Return the [X, Y] coordinate for the center point of the cell that contains the specified text.  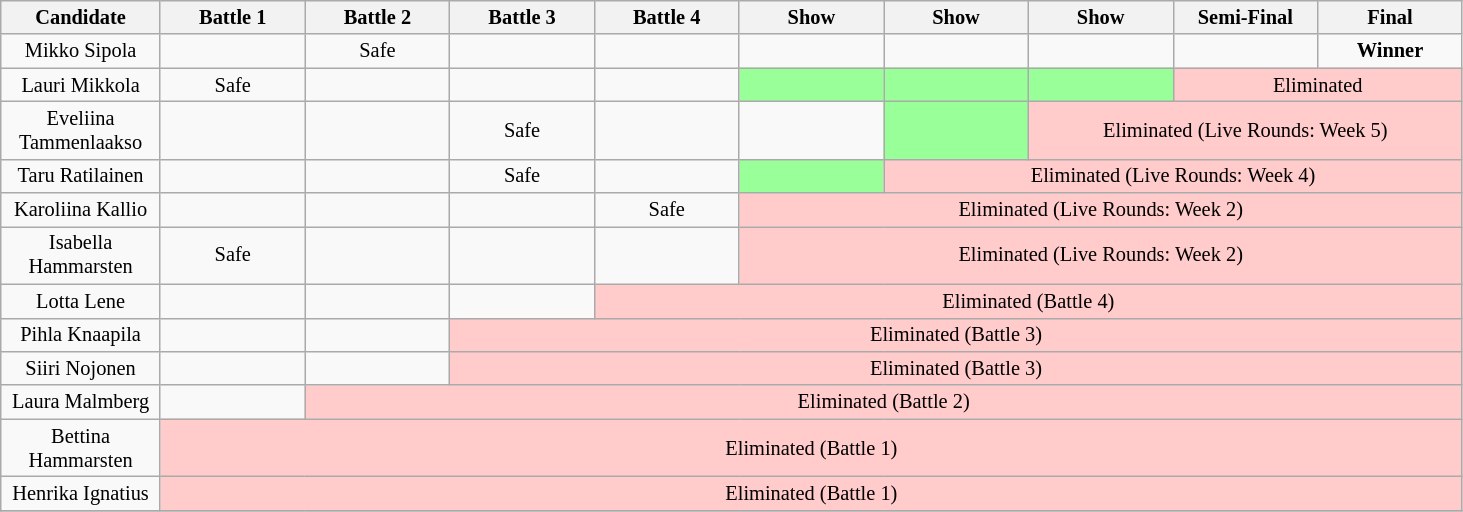
Lauri Mikkola [81, 85]
Mikko Sipola [81, 51]
Eliminated (Battle 2) [884, 402]
Laura Malmberg [81, 402]
Eliminated (Battle 4) [1028, 301]
Eliminated (Live Rounds: Week 4) [1174, 176]
Karoliina Kallio [81, 210]
Isabella Hammarsten [81, 255]
Eveliina Tammenlaakso [81, 130]
Semi-Final [1246, 17]
Siiri Nojonen [81, 368]
Pihla Knaapila [81, 335]
Taru Ratilainen [81, 176]
Winner [1390, 51]
Bettina Hammarsten [81, 448]
Eliminated [1318, 85]
Henrika Ignatius [81, 493]
Candidate [81, 17]
Battle 4 [666, 17]
Final [1390, 17]
Lotta Lene [81, 301]
Eliminated (Live Rounds: Week 5) [1245, 130]
Battle 2 [378, 17]
Battle 3 [522, 17]
Battle 1 [232, 17]
